Capture the cell that displays the provided text and extract its [X, Y] central coordinate. 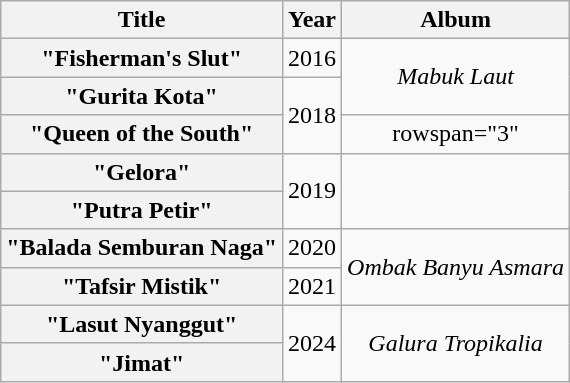
rowspan="3" [456, 134]
Mabuk Laut [456, 77]
2020 [312, 248]
2024 [312, 343]
Ombak Banyu Asmara [456, 267]
"Gelora" [142, 172]
"Lasut Nyanggut" [142, 324]
"Putra Petir" [142, 210]
Title [142, 20]
Galura Tropikalia [456, 343]
2021 [312, 286]
Album [456, 20]
"Gurita Kota" [142, 96]
2016 [312, 58]
2018 [312, 115]
"Fisherman's Slut" [142, 58]
2019 [312, 191]
"Balada Semburan Naga" [142, 248]
"Jimat" [142, 362]
"Queen of the South" [142, 134]
"Tafsir Mistik" [142, 286]
Year [312, 20]
